For the text-containing cell, return its midpoint in (x, y) coordinate format. 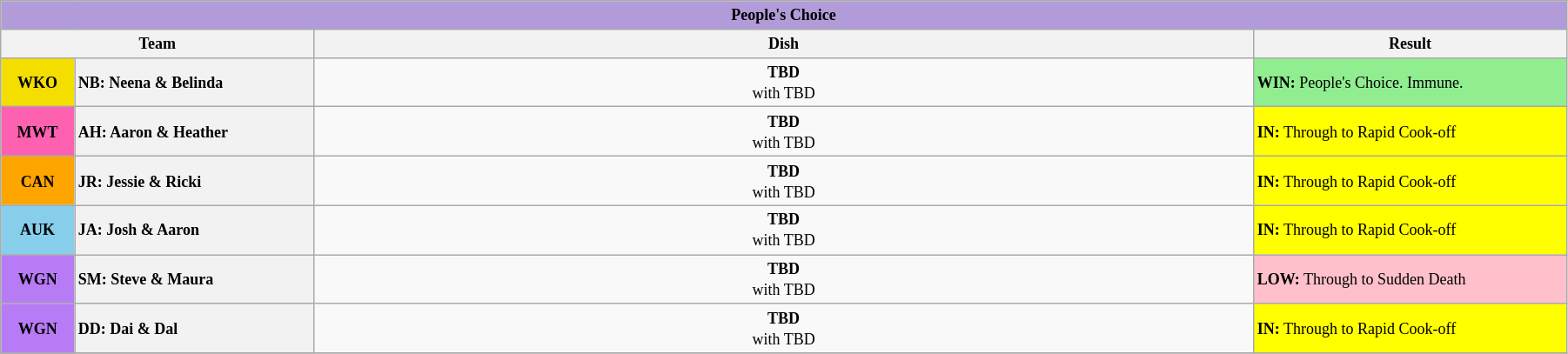
People's Choice (784, 16)
SM: Steve & Maura (195, 280)
DD: Dai & Dal (195, 329)
Team (157, 43)
Result (1410, 43)
WIN: People's Choice. Immune. (1410, 82)
AUK (38, 230)
WKO (38, 82)
JA: Josh & Aaron (195, 230)
MWT (38, 132)
AH: Aaron & Heather (195, 132)
JR: Jessie & Ricki (195, 181)
CAN (38, 181)
Dish (784, 43)
NB: Neena & Belinda (195, 82)
LOW: Through to Sudden Death (1410, 280)
